Pinpoint the cell where the given text exists, returning its [x, y] midpoint coordinate. 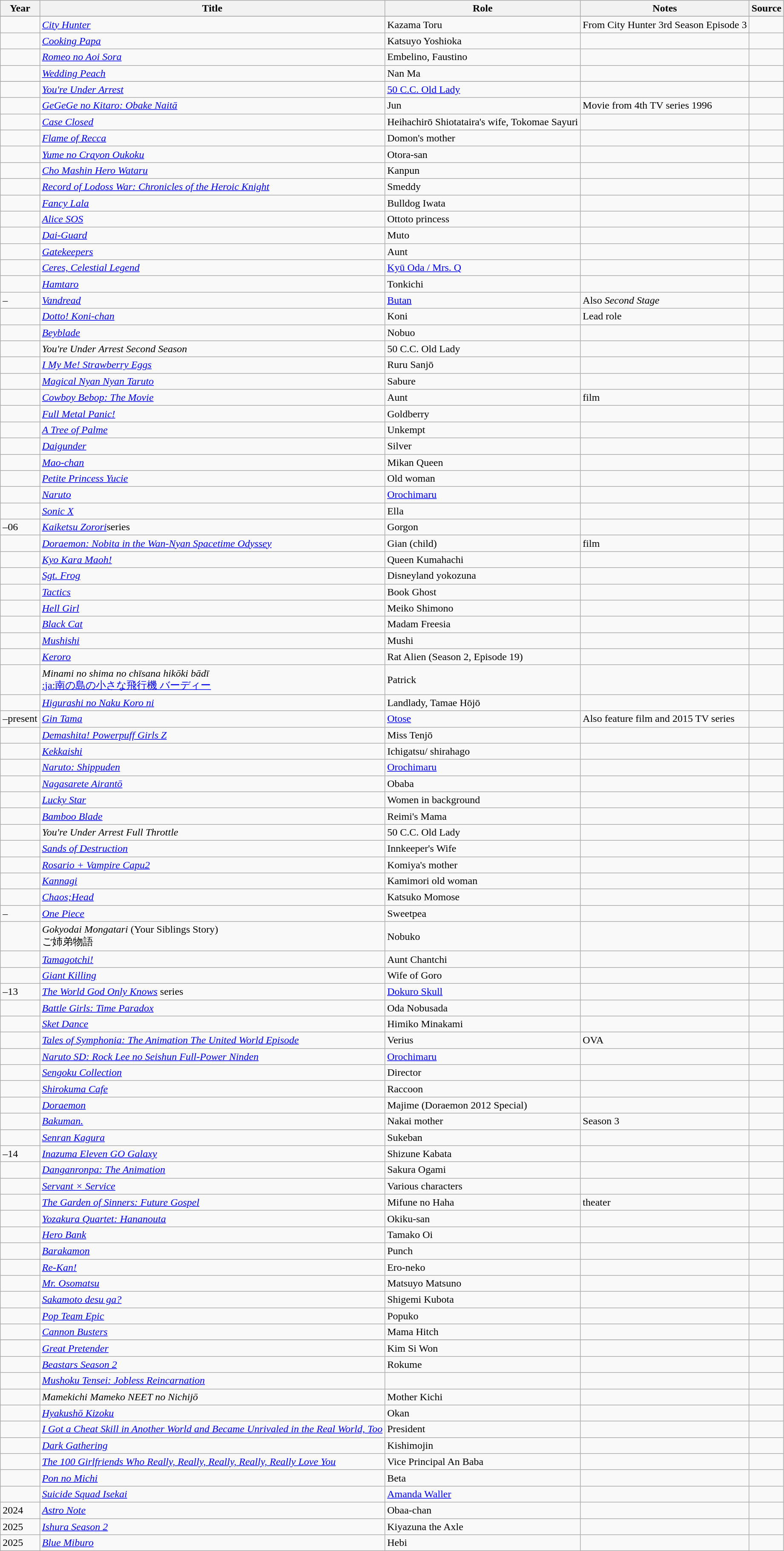
Katsuyo Yoshioka [483, 41]
Hero Bank [212, 1235]
Re-Kan! [212, 1267]
Tamagotchi! [212, 959]
Tactics [212, 592]
Great Pretender [212, 1348]
The Garden of Sinners: Future Gospel [212, 1202]
Beta [483, 1478]
Kyū Oda / Mrs. Q [483, 268]
Sabure [483, 381]
Patrick [483, 680]
Season 3 [665, 1121]
Source [767, 9]
Shirokuma Cafe [212, 1089]
Popuko [483, 1316]
Gokyodai Mongatari (Your Siblings Story)ご姉弟物語 [212, 936]
Daigunder [212, 446]
The World God Only Knows series [212, 991]
Ero-neko [483, 1267]
Kanpun [483, 170]
Mao-chan [212, 462]
Cooking Papa [212, 41]
Servant × Service [212, 1186]
Senran Kagura [212, 1137]
theater [665, 1202]
Ichigatsu/ shirahago [483, 751]
Lucky Star [212, 800]
Astro Note [212, 1510]
Smeddy [483, 187]
Pop Team Epic [212, 1316]
Queen Kumahachi [483, 560]
Hyakushō Kizoku [212, 1413]
Landlady, Tamae Hōjō [483, 703]
Otora-san [483, 154]
Obaba [483, 784]
Koni [483, 316]
Gorgon [483, 527]
Matsuyo Matsuno [483, 1284]
I Got a Cheat Skill in Another World and Became Unrivaled in the Real World, Too [212, 1429]
Butan [483, 300]
Mr. Osomatsu [212, 1284]
Unkempt [483, 430]
Miss Tenjō [483, 735]
Bamboo Blade [212, 816]
Hell Girl [212, 608]
Suicide Squad Isekai [212, 1494]
From City Hunter 3rd Season Episode 3 [665, 25]
Minami no shima no chīsana hikōki bādī:ja:南の島の小さな飛行機 バーディー [212, 680]
One Piece [212, 913]
Himiko Minakami [483, 1024]
Director [483, 1073]
Aunt Chantchi [483, 959]
Sakamoto desu ga? [212, 1300]
Mama Hitch [483, 1332]
Rokume [483, 1364]
Cowboy Bebop: The Movie [212, 397]
Petite Princess Yucie [212, 479]
Ishura Season 2 [212, 1527]
Kaiketsu Zororiseries [212, 527]
Doraemon [212, 1105]
Nagasarete Airantō [212, 784]
Muto [483, 236]
I My Me! Strawberry Eggs [212, 365]
Mikan Queen [483, 462]
GeGeGe no Kitaro: Obake Naitā [212, 106]
Movie from 4th TV series 1996 [665, 106]
Dai-Guard [212, 236]
Ceres, Celestial Legend [212, 268]
Madam Freesia [483, 624]
Hebi [483, 1543]
Sgt. Frog [212, 576]
Blue Miburo [212, 1543]
Also feature film and 2015 TV series [665, 719]
Mother Kichi [483, 1397]
–present [20, 719]
Disneyland yokozuna [483, 576]
Rat Alien (Season 2, Episode 19) [483, 657]
Mushi [483, 641]
Majime (Doraemon 2012 Special) [483, 1105]
Book Ghost [483, 592]
Vandread [212, 300]
Case Closed [212, 122]
Kekkaishi [212, 751]
Cho Mashin Hero Wataru [212, 170]
Kyo Kara Maoh! [212, 560]
Demashita! Powerpuff Girls Z [212, 735]
Sonic X [212, 511]
Katsuko Momose [483, 897]
Innkeeper's Wife [483, 848]
Dokuro Skull [483, 991]
You're Under Arrest Full Throttle [212, 832]
Tonkichi [483, 284]
City Hunter [212, 25]
Gin Tama [212, 719]
Mushoku Tensei: Jobless Reincarnation [212, 1381]
Wedding Peach [212, 73]
Women in background [483, 800]
Kamimori old woman [483, 881]
Heihachirō Shiotataira's wife, Tokomae Sayuri [483, 122]
Beyblade [212, 333]
Komiya's mother [483, 865]
Inazuma Eleven GO Galaxy [212, 1154]
Ottoto princess [483, 219]
2024 [20, 1510]
Flame of Recca [212, 138]
Domon's mother [483, 138]
Okan [483, 1413]
The 100 Girlfriends Who Really, Really, Really, Really, Really Love You [212, 1462]
Battle Girls: Time Paradox [212, 1008]
Wife of Goro [483, 975]
Year [20, 9]
Lead role [665, 316]
Meiko Shimono [483, 608]
Oda Nobusada [483, 1008]
Amanda Waller [483, 1494]
Gian (child) [483, 543]
Dotto! Koni-chan [212, 316]
Record of Lodoss War: Chronicles of the Heroic Knight [212, 187]
Kishimojin [483, 1445]
Doraemon: Nobita in the Wan-Nyan Spacetime Odyssey [212, 543]
Barakamon [212, 1251]
Sukeban [483, 1137]
Naruto: Shippuden [212, 767]
Tales of Symphonia: The Animation The United World Episode [212, 1040]
Role [483, 9]
You're Under Arrest Second Season [212, 349]
Yume no Crayon Oukoku [212, 154]
Mushishi [212, 641]
Sakura Ogami [483, 1170]
Shigemi Kubota [483, 1300]
Chaos;Head [212, 897]
Black Cat [212, 624]
Naruto [212, 495]
Nobuo [483, 333]
Jun [483, 106]
Cannon Busters [212, 1332]
Notes [665, 9]
Ella [483, 511]
Full Metal Panic! [212, 414]
Silver [483, 446]
Also Second Stage [665, 300]
–14 [20, 1154]
–06 [20, 527]
Otose [483, 719]
Kim Si Won [483, 1348]
Bulldog Iwata [483, 203]
Romeo no Aoi Sora [212, 57]
Higurashi no Naku Koro ni [212, 703]
Nakai mother [483, 1121]
Reimi's Mama [483, 816]
Keroro [212, 657]
Nan Ma [483, 73]
Sengoku Collection [212, 1073]
Rosario + Vampire Capu2 [212, 865]
Sket Dance [212, 1024]
You're Under Arrest [212, 89]
Gatekeepers [212, 252]
Magical Nyan Nyan Taruto [212, 381]
Dark Gathering [212, 1445]
Kannagi [212, 881]
Beastars Season 2 [212, 1364]
Kiyazuna the Axle [483, 1527]
Giant Killing [212, 975]
Punch [483, 1251]
Obaa-chan [483, 1510]
Title [212, 9]
–13 [20, 991]
Yozakura Quartet: Hananouta [212, 1218]
Vice Principal An Baba [483, 1462]
Verius [483, 1040]
Danganronpa: The Animation [212, 1170]
Sweetpea [483, 913]
Alice SOS [212, 219]
Hamtaro [212, 284]
Ruru Sanjō [483, 365]
Sands of Destruction [212, 848]
Kazama Toru [483, 25]
OVA [665, 1040]
Raccoon [483, 1089]
Fancy Lala [212, 203]
A Tree of Palme [212, 430]
Old woman [483, 479]
Mamekichi Mameko NEET no Nichijō [212, 1397]
Embelino, Faustino [483, 57]
Naruto SD: Rock Lee no Seishun Full-Power Ninden [212, 1057]
Bakuman. [212, 1121]
Pon no Michi [212, 1478]
Nobuko [483, 936]
President [483, 1429]
Mifune no Haha [483, 1202]
Tamako Oi [483, 1235]
Goldberry [483, 414]
Various characters [483, 1186]
Okiku-san [483, 1218]
Shizune Kabata [483, 1154]
